For the text-containing cell, return its midpoint in [X, Y] coordinate format. 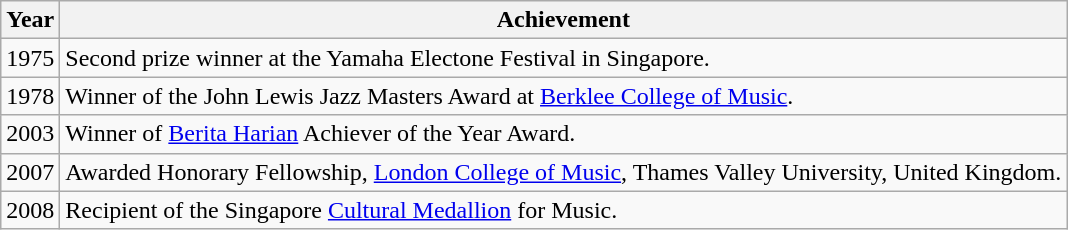
Awarded Honorary Fellowship, London College of Music, Thames Valley University, United Kingdom. [564, 172]
1978 [30, 96]
Year [30, 20]
1975 [30, 58]
Second prize winner at the Yamaha Electone Festival in Singapore. [564, 58]
2007 [30, 172]
2008 [30, 210]
Recipient of the Singapore Cultural Medallion for Music. [564, 210]
Winner of Berita Harian Achiever of the Year Award. [564, 134]
Achievement [564, 20]
2003 [30, 134]
Winner of the John Lewis Jazz Masters Award at Berklee College of Music. [564, 96]
